Detect which cell encompasses the target text, then output its (x, y) center coordinate. 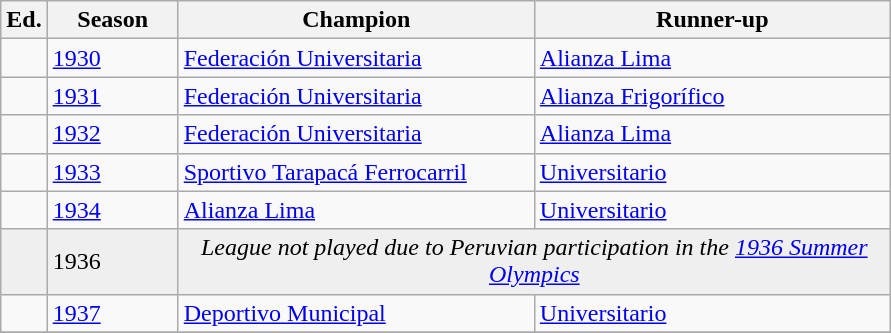
1932 (112, 134)
Runner-up (712, 20)
1930 (112, 58)
Deportivo Municipal (356, 313)
Champion (356, 20)
Season (112, 20)
1931 (112, 96)
Sportivo Tarapacá Ferrocarril (356, 172)
League not played due to Peruvian participation in the 1936 Summer Olympics (534, 262)
1934 (112, 210)
1933 (112, 172)
Ed. (24, 20)
1936 (112, 262)
1937 (112, 313)
Alianza Frigorífico (712, 96)
